Scan for the cell matching the given text and deliver its (x, y) coordinate at center. 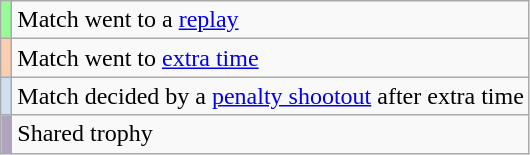
Shared trophy (271, 134)
Match decided by a penalty shootout after extra time (271, 96)
Match went to extra time (271, 58)
Match went to a replay (271, 20)
